Return the [x, y] coordinate for the center point of the cell that contains the specified text.  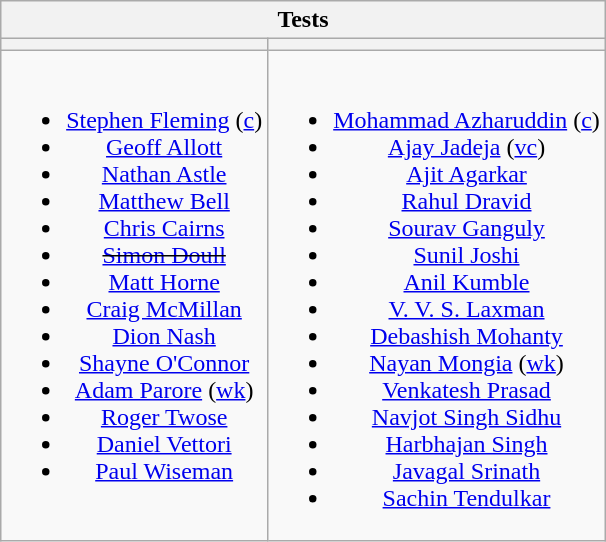
Tests [304, 20]
